Detect which cell encompasses the target text, then output its [X, Y] center coordinate. 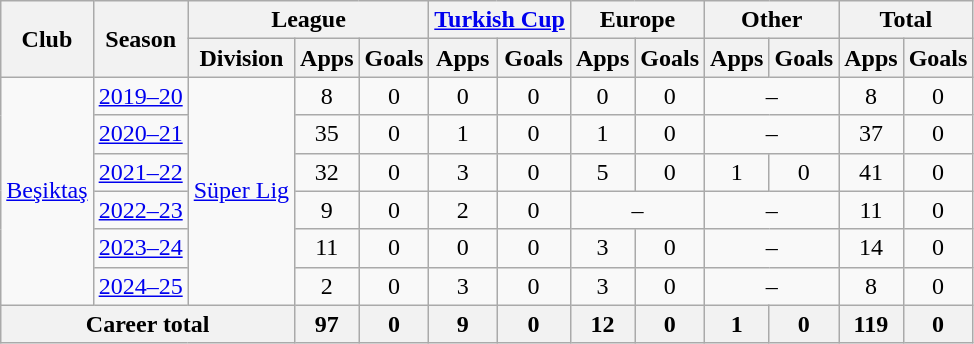
Europe [637, 20]
Division [241, 58]
Beşiktaş [47, 191]
37 [871, 134]
League [308, 20]
14 [871, 248]
2019–20 [140, 96]
2022–23 [140, 210]
Season [140, 39]
2020–21 [140, 134]
2021–22 [140, 172]
119 [871, 324]
Turkish Cup [500, 20]
12 [602, 324]
41 [871, 172]
Other [772, 20]
2023–24 [140, 248]
2024–25 [140, 286]
5 [602, 172]
Career total [148, 324]
Total [906, 20]
Süper Lig [241, 191]
35 [327, 134]
Club [47, 39]
32 [327, 172]
97 [327, 324]
